Output the [X, Y] coordinate of the center of the cell containing the given text.  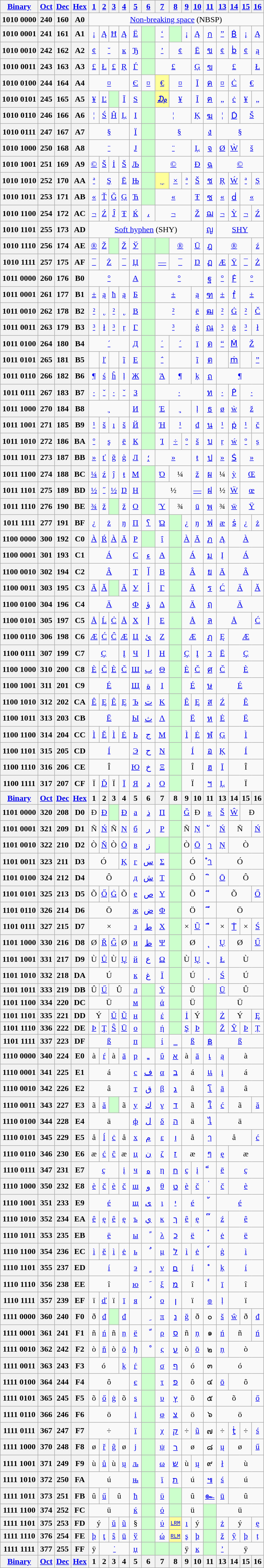
ά [162, 1003]
พ [210, 507]
к [136, 976]
Η [162, 653]
1100 1011 [19, 718]
Ů [104, 959]
ว [210, 653]
1100 0010 [19, 572]
EE [80, 1284]
ŷ [234, 1536]
π [162, 1316]
FA [80, 1479]
Ш [136, 670]
ν [162, 1268]
ţ [104, 1536]
ň [104, 1349]
ѕ [136, 1398]
ș [257, 441]
Ѕ [136, 99]
џ [136, 1549]
A4 [80, 83]
з [136, 927]
SHY [240, 229]
Φ [162, 910]
303 [46, 588]
161 [63, 34]
BE [80, 507]
Ẅ [234, 490]
175 [63, 262]
ED [80, 1268]
Œ [252, 474]
ћ [136, 1496]
AB [80, 197]
ฝ [210, 490]
َ [148, 1284]
О [136, 507]
185 [63, 425]
F7 [80, 1430]
B3 [80, 327]
169 [63, 164]
A8 [80, 148]
ŕ [104, 1056]
311 [46, 686]
208 [63, 813]
B9 [80, 425]
Ľ [104, 99]
Θ [162, 670]
ẅ [234, 507]
264 [46, 344]
๛ [210, 1496]
ř [104, 1447]
1010 1101 [19, 229]
ؤ [148, 605]
Κ [162, 702]
ĉ [114, 1154]
๑ [210, 1333]
E0 [80, 1056]
191 [63, 523]
E8 [80, 1186]
E5 [80, 1137]
ส [210, 702]
α [162, 1072]
ฃ [210, 66]
ק [176, 1430]
ě [104, 1251]
ช [210, 180]
๘ [210, 1447]
ฏ [210, 262]
F5 [80, 1398]
Ы [136, 718]
Ḟ [234, 278]
ť [104, 458]
1010 1000 [19, 148]
Α [162, 556]
Έ [162, 409]
Ћ [136, 197]
168 [63, 148]
Soft hyphen (SHY) [146, 229]
е [136, 894]
ى [148, 1202]
166 [63, 115]
1101 1111 [19, 1041]
Ẃ [234, 180]
ζ [162, 1154]
ا [148, 653]
213 [63, 894]
Е [136, 360]
ṁ [234, 360]
277 [46, 523]
1010 0001 [19, 34]
211 [63, 861]
F9 [80, 1463]
344 [46, 1121]
ξ [162, 1284]
Ђ [136, 50]
1010 0111 [19, 132]
ы [136, 1235]
ผ [210, 474]
F4 [80, 1382]
256 [46, 246]
1101 0000 [19, 813]
Ц [136, 637]
163 [63, 66]
FC [80, 1510]
CE [80, 767]
1110 0001 [19, 1072]
230 [63, 1154]
186 [63, 441]
ل [148, 1121]
ٍ [148, 1268]
1110 1110 [19, 1284]
337 [46, 1041]
ь [136, 1251]
ͺ [162, 180]
1100 0000 [19, 539]
Ṡ [234, 458]
ί [162, 1041]
ฐ [210, 278]
1110 1010 [19, 1219]
1011 1101 [19, 490]
Π [162, 813]
226 [63, 1088]
160 [63, 19]
Л [136, 458]
ע [176, 1349]
1010 0011 [19, 66]
ฟ [210, 523]
ظ [148, 943]
350 [46, 1186]
221 [63, 1015]
آ [148, 572]
ן [176, 1300]
، [148, 213]
1010 0010 [19, 50]
361 [46, 1333]
301 [46, 556]
C8 [80, 670]
1111 0000 [19, 1316]
ז [176, 1154]
ḋ [234, 197]
Ṫ [234, 927]
C4 [80, 605]
249 [63, 1463]
276 [46, 507]
เ [210, 1056]
ص [148, 894]
1110 1101 [19, 1268]
F8 [80, 1447]
367 [46, 1430]
362 [46, 1349]
212 [63, 878]
181 [63, 360]
о [136, 1028]
321 [46, 829]
C6 [80, 637]
ψ [162, 1447]
ه [148, 1170]
ќ [136, 1510]
ฮ [210, 767]
ข [210, 50]
ไ [210, 1121]
BC [80, 474]
1010 1111 [19, 262]
1101 1000 [19, 943]
Д [136, 344]
ŝ [114, 1536]
1011 0100 [19, 344]
210 [63, 845]
190 [63, 507]
Ќ [136, 213]
Ξ [162, 767]
E9 [80, 1202]
162 [63, 50]
؛ [148, 458]
т [136, 1088]
1101 0010 [19, 845]
๚ [210, 1479]
215 [63, 927]
260 [46, 278]
Щ [136, 686]
1010 1010 [19, 180]
а [136, 813]
ز [148, 845]
E6 [80, 1154]
F6 [80, 1414]
ŵ [234, 1316]
Μ [162, 735]
265 [46, 360]
ٌ [148, 1251]
ј [136, 1447]
฿ [210, 1041]
1011 0101 [19, 360]
М [136, 474]
331 [46, 959]
ם [176, 1268]
Є [136, 83]
‗ [176, 1041]
ื [210, 927]
פ [176, 1382]
Non-breaking space (NBSP) [176, 19]
DE [80, 1028]
П [136, 523]
Й [136, 425]
300 [46, 539]
A6 [80, 115]
Ĺ [104, 621]
๓ [210, 1365]
218 [63, 976]
μ [162, 1251]
164 [63, 83]
1111 0010 [19, 1349]
נ [176, 1316]
180 [63, 344]
C7 [80, 653]
΄ [162, 344]
377 [46, 1549]
206 [63, 767]
γ [162, 1105]
Β [162, 572]
EC [80, 1251]
325 [46, 894]
จ [210, 148]
ش [148, 878]
D2 [80, 845]
ț [257, 1536]
172 [63, 213]
ท [210, 393]
л [136, 990]
Ŕ [104, 539]
ĵ [114, 474]
Ў [136, 246]
E1 [80, 1072]
1100 1111 [19, 784]
310 [46, 670]
ฯ [210, 784]
197 [63, 621]
1110 1011 [19, 1235]
ů [104, 1463]
๙ [210, 1463]
257 [46, 262]
1010 1001 [19, 164]
335 [46, 1015]
س [148, 861]
ي [148, 1219]
Ύ [162, 507]
E4 [80, 1121]
1111 1001 [19, 1463]
ץ [176, 1398]
1111 1011 [19, 1496]
؟ [148, 523]
236 [63, 1251]
ḟ [234, 295]
Р [136, 539]
ฤ [210, 605]
273 [46, 458]
ď [104, 1300]
1111 0101 [19, 1398]
Ι [162, 686]
360 [46, 1316]
1011 0011 [19, 327]
ّ [148, 1333]
199 [63, 653]
ฬ [210, 735]
ถ [210, 376]
Ŝ [114, 1028]
ή [162, 1028]
Ѓ [136, 66]
FB [80, 1496]
1011 1111 [19, 523]
ĝ [114, 1447]
э [136, 1268]
К [136, 441]
1010 0101 [19, 99]
365 [46, 1398]
Ŵ [234, 813]
Ŷ [234, 1028]
χ [162, 1430]
ĺ [104, 1137]
์ [210, 1251]
Ṁ [234, 344]
1111 1111 [19, 1549]
182 [63, 376]
214 [63, 910]
364 [46, 1382]
1101 1010 [19, 976]
A9 [80, 164]
B1 [80, 295]
1110 1100 [19, 1251]
178 [63, 311]
1100 1101 [19, 751]
363 [46, 1365]
І [136, 115]
167 [63, 132]
ъ [136, 1219]
CB [80, 718]
1110 0110 [19, 1154]
322 [46, 845]
Σ [162, 861]
Ώ [162, 523]
C3 [80, 588]
1010 1110 [19, 246]
Ș [257, 180]
D5 [80, 894]
E3 [80, 1105]
171 [63, 197]
238 [63, 1284]
ю [136, 1284]
207 [63, 784]
็ [210, 1170]
Ĝ [114, 943]
ỳ [234, 474]
Ħ [114, 34]
203 [63, 718]
ч [136, 1170]
љ [136, 1463]
334 [46, 1003]
324 [46, 878]
้ [210, 1202]
ซ [210, 197]
271 [46, 425]
RLM [176, 1536]
B4 [80, 344]
ύ [162, 1523]
ุ [210, 943]
ِ [148, 1316]
1111 1010 [19, 1479]
317 [46, 784]
AA [80, 180]
й [136, 959]
Ё [136, 34]
1011 1110 [19, 507]
ษ [210, 686]
193 [63, 556]
EF [80, 1300]
є [136, 1382]
187 [63, 458]
Ṗ [234, 393]
๐ [210, 1316]
ـ [148, 1056]
ت [148, 702]
341 [46, 1072]
צ [176, 1414]
1010 1011 [19, 197]
D3 [80, 861]
ภ [210, 539]
ณ [210, 327]
ํ [210, 1268]
1100 0100 [19, 605]
ค [210, 83]
В [136, 311]
ะ [210, 813]
C9 [80, 686]
‘ [162, 34]
ฑ [210, 295]
234 [63, 1219]
233 [63, 1202]
Ț [257, 1028]
DC [80, 1003]
201 [63, 686]
ล [210, 621]
Ĥ [114, 115]
FE [80, 1536]
228 [63, 1121]
ذ [148, 813]
ц [136, 1154]
ת [176, 1479]
ṡ [234, 523]
х [136, 1137]
1101 0111 [19, 927]
ร [210, 588]
ق [148, 1088]
ฒ [210, 311]
ศ [210, 670]
β [162, 1088]
ώ [162, 1536]
ד [176, 1105]
1110 0111 [19, 1170]
Δ [162, 605]
₯ [162, 99]
1110 0101 [19, 1137]
ΰ [162, 1056]
D4 [80, 878]
м [136, 1003]
376 [46, 1536]
ิ [210, 878]
1111 0001 [19, 1333]
327 [46, 927]
ϊ [162, 1479]
CA [80, 702]
1101 0011 [19, 861]
ئ [148, 637]
ĥ [114, 376]
1100 1001 [19, 686]
ђ [136, 1349]
266 [46, 376]
д [136, 878]
Τ [162, 878]
188 [63, 474]
1011 1100 [19, 474]
330 [46, 943]
ש [176, 1463]
๒ [210, 1349]
1110 0000 [19, 1056]
1101 1110 [19, 1028]
1111 0011 [19, 1365]
LRM [176, 1523]
ฦ [210, 637]
إ [148, 621]
ห [210, 718]
ṗ [234, 425]
ة [148, 686]
1011 0111 [19, 393]
د [148, 784]
346 [46, 1154]
196 [63, 605]
ف [148, 1072]
BA [80, 441]
๖ [210, 1414]
א [176, 1056]
231 [63, 1170]
BF [80, 523]
1111 1110 [19, 1536]
ר [176, 1447]
โ [210, 1088]
224 [63, 1056]
1111 1101 [19, 1523]
θ [162, 1186]
Ě [104, 735]
ס [176, 1333]
340 [46, 1056]
า [210, 845]
174 [63, 246]
Ţ [104, 1028]
314 [46, 735]
Ϋ [162, 990]
ΐ [162, 539]
AF [80, 262]
๔ [210, 1382]
B8 [80, 409]
Г [136, 327]
Ŭ [114, 1015]
ŭ [114, 1523]
1101 1011 [19, 990]
н [136, 1015]
267 [46, 393]
λ [162, 1235]
B2 [80, 311]
373 [46, 1496]
г [136, 861]
ญ [210, 229]
219 [63, 990]
179 [63, 327]
316 [46, 767]
1100 1010 [19, 702]
ḃ [234, 50]
Ж [136, 376]
222 [63, 1028]
1010 0000 [19, 19]
๋ [210, 1235]
Υ [162, 894]
خ [148, 767]
248 [63, 1447]
У [136, 588]
176 [63, 278]
1100 1110 [19, 767]
Ή [162, 425]
م [148, 1137]
๎ [210, 1284]
Ẁ [234, 148]
1101 0001 [19, 829]
1011 0110 [19, 376]
З [136, 393]
ו [176, 1137]
1101 1001 [19, 959]
ѓ [136, 1365]
DA [80, 976]
237 [63, 1268]
366 [46, 1414]
354 [46, 1251]
˝ [104, 490]
A5 [80, 99]
ב [176, 1072]
F1 [80, 1333]
1100 0101 [19, 621]
σ [162, 1365]
ё [136, 1333]
р [136, 1056]
ẁ [234, 409]
305 [46, 621]
D6 [80, 910]
D1 [80, 829]
1111 0110 [19, 1414]
Ч [136, 653]
Ĉ [114, 637]
ث [148, 718]
Н [136, 490]
ธ [210, 409]
B5 [80, 360]
FD [80, 1523]
304 [46, 605]
ง [210, 132]
313 [46, 718]
ใ [210, 1105]
و [148, 1186]
Ψ [162, 943]
216 [63, 943]
1111 0100 [19, 1382]
AC [80, 213]
371 [46, 1463]
1111 1000 [19, 1447]
225 [63, 1072]
Ť [104, 197]
ẃ [234, 441]
1110 0100 [19, 1121]
1110 1111 [19, 1300]
ό [162, 1510]
ก [210, 34]
ט [176, 1186]
209 [63, 829]
ء [148, 556]
๕ [210, 1398]
τ [162, 1382]
333 [46, 990]
Я [136, 784]
κ [162, 1219]
183 [63, 393]
D9 [80, 959]
υ [162, 1398]
353 [46, 1235]
320 [46, 813]
Χ [162, 927]
1100 0011 [19, 588]
η [162, 1170]
323 [46, 861]
C0 [80, 539]
ฆ [210, 115]
ω [162, 1463]
315 [46, 751]
177 [63, 295]
Ь [136, 735]
1010 1100 [19, 213]
370 [46, 1447]
261 [46, 295]
1101 0101 [19, 894]
F0 [80, 1316]
כ [176, 1235]
1100 1100 [19, 735]
έ [162, 1015]
Ϊ [162, 976]
205 [63, 751]
ṫ [234, 1430]
355 [46, 1268]
239 [63, 1300]
223 [63, 1041]
A2 [80, 50]
י [176, 1202]
с [136, 1072]
A0 [80, 19]
343 [46, 1105]
Ε [162, 621]
1011 1000 [19, 409]
ฅ [210, 99]
у [136, 1105]
і [136, 1414]
в [136, 845]
1110 0010 [19, 1088]
345 [46, 1137]
200 [63, 670]
б [136, 829]
ี [210, 894]
Х [136, 621]
Э [136, 751]
1110 1000 [19, 1186]
1110 1001 [19, 1202]
Ј [136, 148]
แ [210, 1072]
๏ [210, 1300]
Ỳ [234, 213]
E2 [80, 1088]
ن [148, 1154]
΅ [162, 360]
372 [46, 1479]
AD [80, 229]
˙ [115, 1549]
๗ [210, 1430]
F2 [80, 1349]
262 [46, 311]
ф [136, 1121]
ל [176, 1251]
˘ [109, 50]
ั [210, 829]
ך [176, 1219]
ย [210, 572]
φ [162, 1414]
่ [210, 1186]
ฌ [210, 213]
274 [46, 474]
ϋ [162, 1496]
А [136, 278]
њ [136, 1479]
1011 1001 [19, 425]
351 [46, 1202]
غ [148, 976]
ш [136, 1186]
336 [46, 1028]
184 [63, 409]
ๆ [210, 1154]
δ [162, 1121]
352 [46, 1219]
Ř [104, 943]
356 [46, 1284]
342 [46, 1088]
ף [176, 1365]
Ї [136, 132]
ฉ [210, 164]
189 [63, 490]
C1 [80, 556]
1111 1100 [19, 1510]
A3 [80, 66]
1100 0001 [19, 556]
Ό [162, 474]
Б [136, 295]
1010 0100 [19, 83]
Т [136, 572]
מ [176, 1284]
1100 0111 [19, 653]
Ά [162, 376]
Ω [162, 959]
1011 0000 [19, 278]
“ [222, 344]
B0 [80, 278]
ป [210, 458]
1110 0011 [19, 1105]
BB [80, 458]
CD [80, 751]
270 [46, 409]
272 [46, 441]
ľ [104, 360]
1101 0110 [19, 910]
227 [63, 1105]
EB [80, 1235]
195 [63, 588]
D0 [80, 813]
ً [148, 1235]
1100 1000 [19, 670]
235 [63, 1235]
ג [176, 1088]
Ḃ [234, 34]
A7 [80, 132]
Γ [162, 588]
1101 1101 [19, 1015]
ς [162, 1349]
192 [63, 539]
307 [46, 653]
Ḋ [234, 115]
ม [210, 556]
F3 [80, 1365]
374 [46, 1510]
Ň [104, 845]
อ [210, 751]
Ф [136, 605]
И [136, 409]
C5 [80, 621]
302 [46, 572]
Ζ [162, 637]
ο [162, 1300]
1010 0110 [19, 115]
Λ [162, 718]
ط [148, 927]
ฎ [210, 246]
326 [46, 910]
ў [136, 1536]
Ю [136, 767]
ر [148, 829]
1011 1010 [19, 441]
1100 0110 [19, 637]
CC [80, 735]
FF [80, 1549]
217 [63, 959]
DD [80, 1015]
312 [46, 702]
ї [136, 1430]
1011 0001 [19, 295]
347 [46, 1170]
ح [148, 751]
ب [148, 670]
229 [63, 1137]
ħ [114, 295]
198 [63, 637]
375 [46, 1523]
Ν [162, 751]
357 [46, 1300]
Ď [104, 784]
332 [46, 976]
Џ [136, 262]
275 [46, 490]
Ĵ [114, 213]
ك [148, 1105]
B6 [80, 376]
ρ [162, 1333]
C2 [80, 572]
DB [80, 990]
Љ [136, 164]
306 [46, 637]
1011 0010 [19, 311]
ู [210, 959]
Ρ [162, 829]
ๅ [210, 1137]
1111 0111 [19, 1430]
и [136, 943]
Ъ [136, 702]
ח [176, 1170]
D8 [80, 943]
น [210, 425]
A1 [80, 34]
ึ [210, 910]
D7 [80, 927]
ה [176, 1121]
DF [80, 1041]
194 [63, 572]
ُ [148, 1300]
ต [210, 360]
ι [162, 1202]
E7 [80, 1170]
CF [80, 784]
1101 1100 [19, 1003]
173 [63, 229]
๊ [210, 1219]
165 [63, 99]
Ο [162, 784]
щ [136, 1202]
ฺ [210, 976]
ж [136, 910]
С [136, 556]
1011 1011 [19, 458]
Њ [136, 180]
170 [63, 180]
أ [148, 588]
1101 0100 [19, 878]
я [136, 1300]
ำ [210, 861]
ض [148, 910]
202 [63, 702]
บ [210, 441]
Ί [162, 441]
263 [46, 327]
220 [63, 1003]
ع [148, 959]
B7 [80, 393]
ْ [148, 1349]
232 [63, 1186]
EA [80, 1219]
ج [148, 735]
AE [80, 246]
BD [80, 490]
ด [210, 344]
п [136, 1041]
ε [162, 1137]
œ [252, 490]
204 [63, 735]
